Search for the cell housing the specified text and yield its [X, Y] center coordinate. 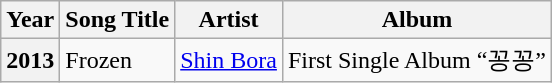
2013 [30, 60]
Year [30, 20]
Frozen [118, 60]
Artist [229, 20]
Song Title [118, 20]
First Single Album “꽁꽁” [416, 60]
Shin Bora [229, 60]
Album [416, 20]
